Determine the (X, Y) coordinate at the center of the cell enclosing the given text.  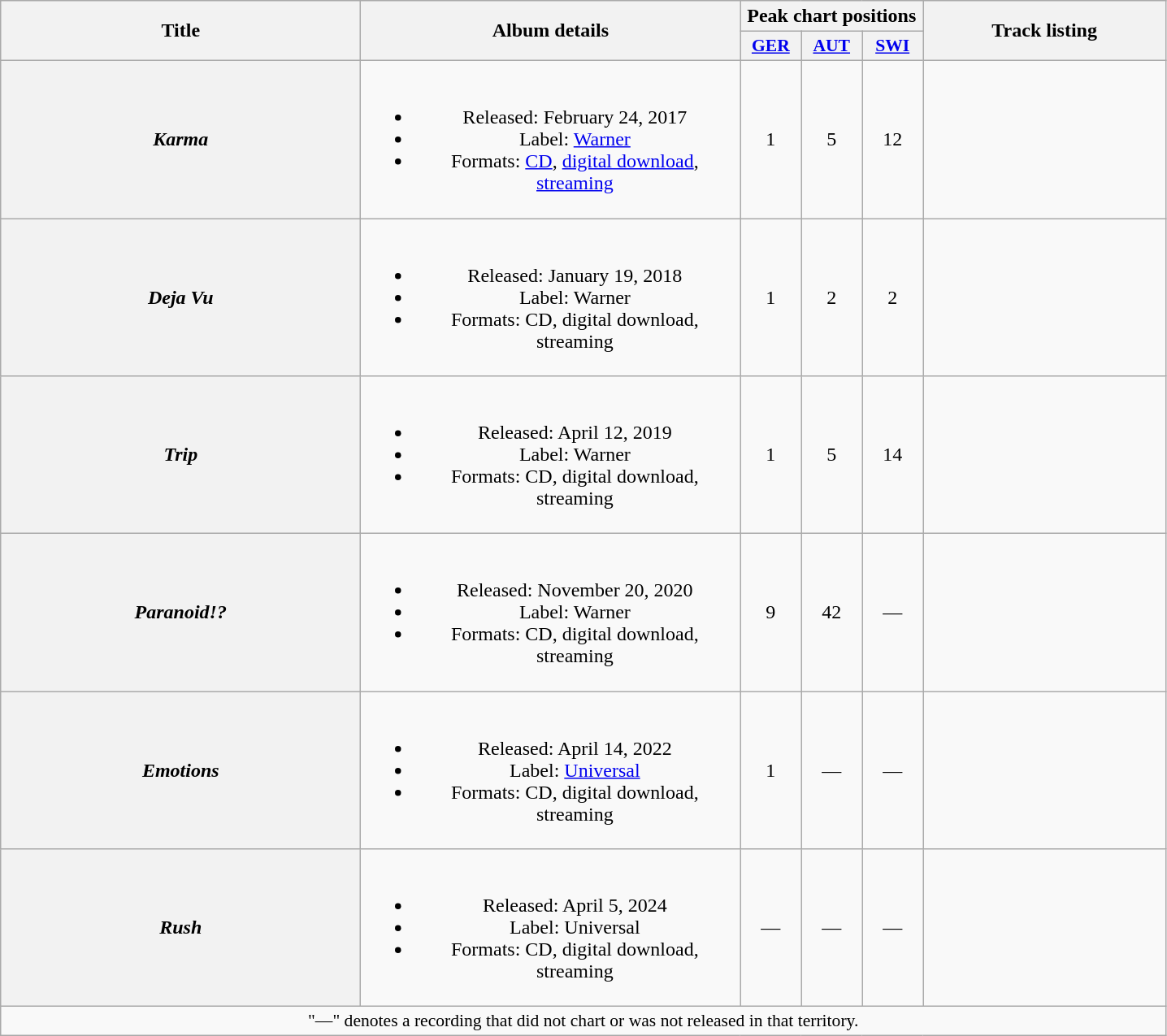
Trip (180, 455)
Released: April 12, 2019Label: WarnerFormats: CD, digital download, streaming (551, 455)
Released: February 24, 2017Label: WarnerFormats: CD, digital download, streaming (551, 139)
GER (770, 46)
AUT (832, 46)
Title (180, 31)
Released: April 5, 2024Label: UniversalFormats: CD, digital download, streaming (551, 928)
Karma (180, 139)
Emotions (180, 770)
12 (892, 139)
"—" denotes a recording that did not chart or was not released in that territory. (583, 1021)
Released: April 14, 2022Label: UniversalFormats: CD, digital download, streaming (551, 770)
9 (770, 613)
Rush (180, 928)
Peak chart positions (832, 16)
SWI (892, 46)
42 (832, 613)
Paranoid!? (180, 613)
14 (892, 455)
Released: November 20, 2020Label: WarnerFormats: CD, digital download, streaming (551, 613)
Album details (551, 31)
Released: January 19, 2018Label: WarnerFormats: CD, digital download, streaming (551, 297)
Deja Vu (180, 297)
Track listing (1045, 31)
